From the cell containing the given text, extract its center point as (X, Y) coordinate. 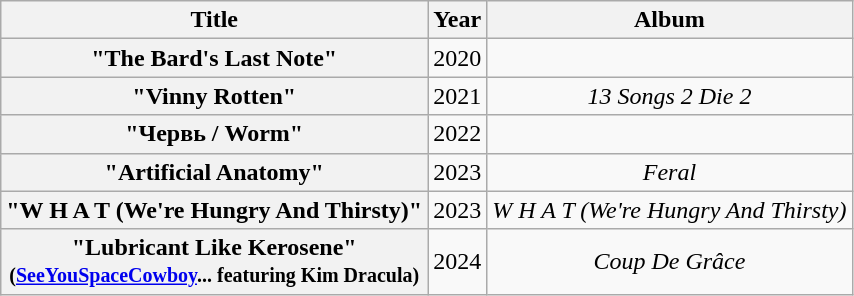
"Artificial Anatomy" (214, 172)
"Vinny Rotten" (214, 96)
Year (458, 20)
2022 (458, 134)
Album (670, 20)
Title (214, 20)
Feral (670, 172)
Coup De Grâce (670, 262)
"Червь / Worm" (214, 134)
2020 (458, 58)
"The Bard's Last Note" (214, 58)
2024 (458, 262)
"Lubricant Like Kerosene" (SeeYouSpaceCowboy... featuring Kim Dracula) (214, 262)
"W H A T (We're Hungry And Thirsty)" (214, 210)
13 Songs 2 Die 2 (670, 96)
2021 (458, 96)
W H A T (We're Hungry And Thirsty) (670, 210)
